From the cell containing the given text, extract its center point as (x, y) coordinate. 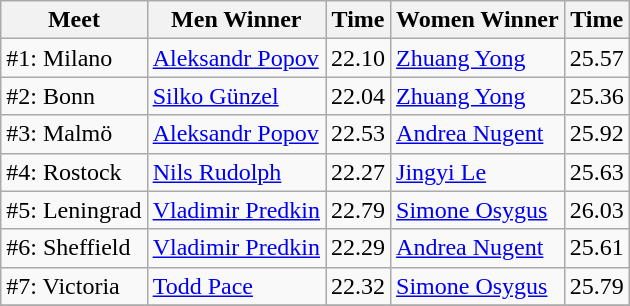
22.79 (358, 210)
22.10 (358, 58)
#5: Leningrad (74, 210)
26.03 (596, 210)
22.53 (358, 134)
Nils Rudolph (236, 172)
22.29 (358, 248)
#7: Victoria (74, 286)
25.92 (596, 134)
#4: Rostock (74, 172)
Silko Günzel (236, 96)
Meet (74, 20)
#6: Sheffield (74, 248)
#3: Malmö (74, 134)
22.27 (358, 172)
Men Winner (236, 20)
25.79 (596, 286)
#1: Milano (74, 58)
25.63 (596, 172)
22.04 (358, 96)
25.57 (596, 58)
22.32 (358, 286)
Jingyi Le (478, 172)
Todd Pace (236, 286)
25.36 (596, 96)
Women Winner (478, 20)
25.61 (596, 248)
#2: Bonn (74, 96)
